Provide the (X, Y) coordinate of the cell's center where the given text is located.  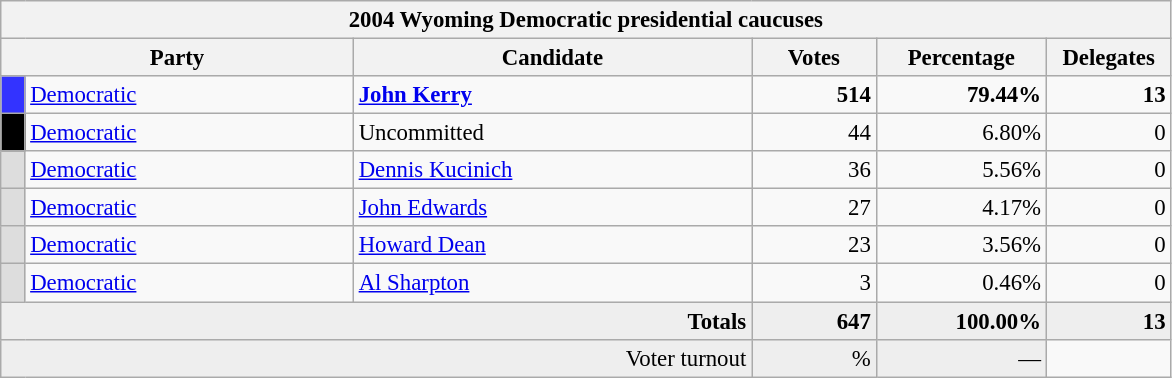
0.46% (961, 283)
Party (178, 58)
4.17% (961, 208)
Al Sharpton (552, 283)
Percentage (961, 58)
Votes (814, 58)
Totals (376, 321)
% (814, 358)
44 (814, 133)
100.00% (961, 321)
27 (814, 208)
36 (814, 170)
647 (814, 321)
Dennis Kucinich (552, 170)
Delegates (1108, 58)
6.80% (961, 133)
3 (814, 283)
23 (814, 245)
Uncommitted (552, 133)
Candidate (552, 58)
79.44% (961, 95)
514 (814, 95)
2004 Wyoming Democratic presidential caucuses (586, 20)
John Kerry (552, 95)
— (961, 358)
5.56% (961, 170)
3.56% (961, 245)
John Edwards (552, 208)
Howard Dean (552, 245)
Voter turnout (376, 358)
